Output the [x, y] coordinate of the center of the cell containing the given text.  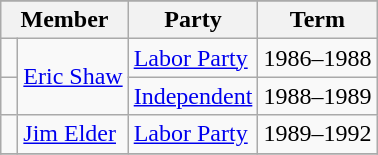
Member [64, 20]
Independent [193, 96]
1986–1988 [318, 58]
Eric Shaw [73, 77]
1989–1992 [318, 134]
Jim Elder [73, 134]
1988–1989 [318, 96]
Term [318, 20]
Party [193, 20]
